Search for the cell housing the specified text and yield its (x, y) center coordinate. 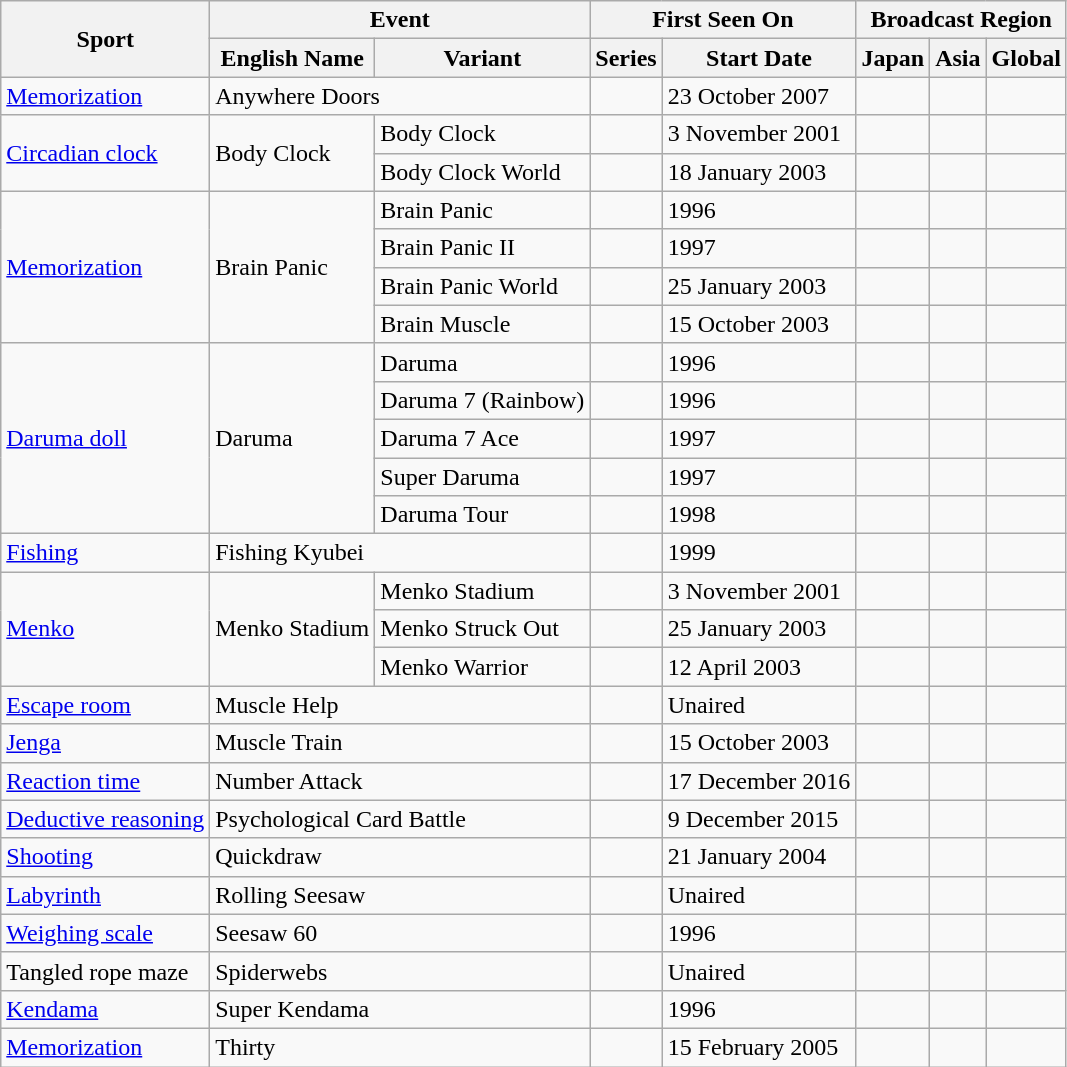
Menko Struck Out (482, 629)
Circadian clock (106, 153)
Kendama (106, 1009)
18 January 2003 (759, 172)
Weighing scale (106, 933)
Start Date (759, 58)
Shooting (106, 857)
Number Attack (400, 781)
Global (1026, 58)
Anywhere Doors (400, 96)
17 December 2016 (759, 781)
Brain Panic II (482, 248)
Asia (958, 58)
1999 (759, 553)
23 October 2007 (759, 96)
Reaction time (106, 781)
Series (626, 58)
Spiderwebs (400, 971)
Menko Warrior (482, 667)
9 December 2015 (759, 819)
Brain Panic World (482, 286)
Fishing Kyubei (400, 553)
First Seen On (723, 20)
Variant (482, 58)
Seesaw 60 (400, 933)
Jenga (106, 743)
Daruma Tour (482, 515)
Event (400, 20)
Quickdraw (400, 857)
Sport (106, 39)
Body Clock World (482, 172)
12 April 2003 (759, 667)
Broadcast Region (962, 20)
Muscle Help (400, 705)
Thirty (400, 1047)
Deductive reasoning (106, 819)
Psychological Card Battle (400, 819)
15 February 2005 (759, 1047)
Japan (893, 58)
Labyrinth (106, 895)
Escape room (106, 705)
Muscle Train (400, 743)
Tangled rope maze (106, 971)
Super Daruma (482, 477)
21 January 2004 (759, 857)
Menko (106, 629)
Brain Muscle (482, 324)
Daruma 7 (Rainbow) (482, 400)
Daruma 7 Ace (482, 438)
English Name (292, 58)
Fishing (106, 553)
Rolling Seesaw (400, 895)
Daruma doll (106, 438)
1998 (759, 515)
Super Kendama (400, 1009)
